Search for the cell housing the specified text and yield its (x, y) center coordinate. 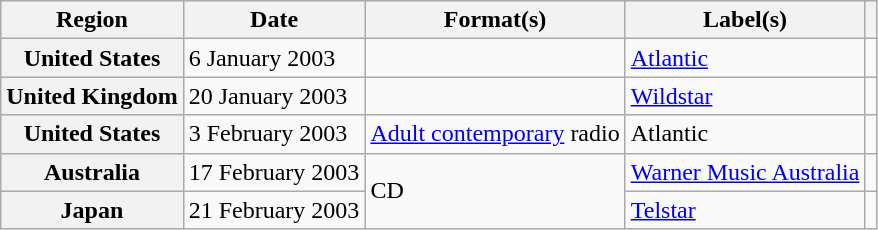
20 January 2003 (274, 96)
Date (274, 20)
Region (92, 20)
United Kingdom (92, 96)
CD (495, 191)
21 February 2003 (274, 210)
6 January 2003 (274, 58)
17 February 2003 (274, 172)
Wildstar (745, 96)
3 February 2003 (274, 134)
Format(s) (495, 20)
Adult contemporary radio (495, 134)
Telstar (745, 210)
Australia (92, 172)
Label(s) (745, 20)
Japan (92, 210)
Warner Music Australia (745, 172)
